Capture the cell that displays the provided text and extract its [x, y] central coordinate. 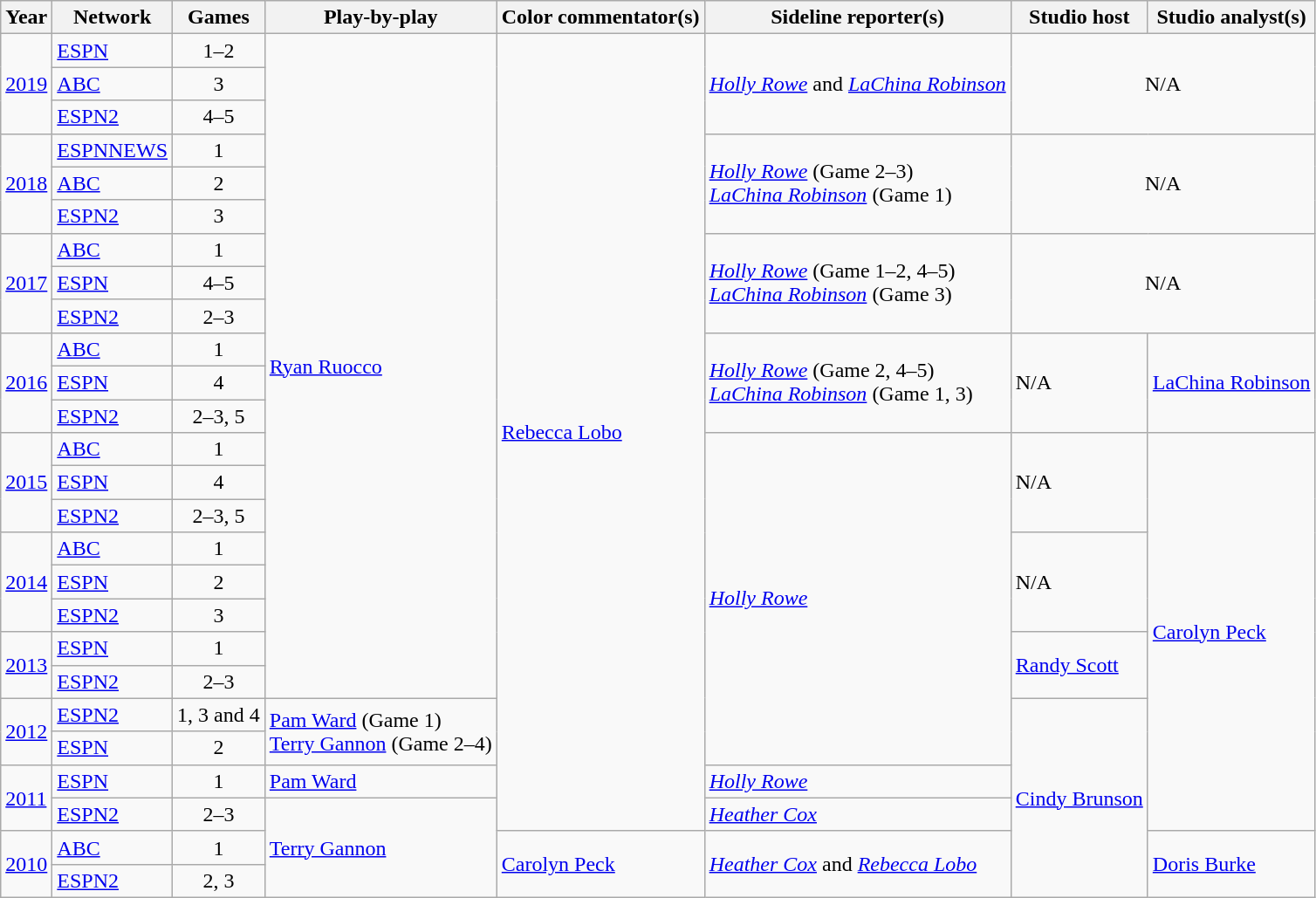
LaChina Robinson [1231, 382]
2014 [26, 582]
Doris Burke [1231, 864]
2011 [26, 798]
Pam Ward [380, 781]
Holly Rowe and LaChina Robinson [857, 84]
Games [219, 17]
Randy Scott [1079, 665]
2010 [26, 864]
Holly Rowe (Game 1–2, 4–5)LaChina Robinson (Game 3) [857, 283]
Cindy Brunson [1079, 798]
Sideline reporter(s) [857, 17]
Color commentator(s) [600, 17]
1–2 [219, 51]
2016 [26, 382]
2017 [26, 283]
2019 [26, 84]
Year [26, 17]
Rebecca Lobo [600, 433]
Network [113, 17]
Studio host [1079, 17]
1, 3 and 4 [219, 715]
Pam Ward (Game 1)Terry Gannon (Game 2–4) [380, 731]
2018 [26, 183]
ESPNNEWS [113, 150]
Studio analyst(s) [1231, 17]
Terry Gannon [380, 847]
Holly Rowe (Game 2, 4–5)LaChina Robinson (Game 1, 3) [857, 382]
Ryan Ruocco [380, 367]
2015 [26, 483]
Holly Rowe (Game 2–3)LaChina Robinson (Game 1) [857, 183]
Heather Cox and Rebecca Lobo [857, 864]
2012 [26, 731]
Play-by-play [380, 17]
2013 [26, 665]
Heather Cox [857, 814]
2, 3 [219, 881]
